Locate the cell with the specified text and output its [x, y] center coordinate. 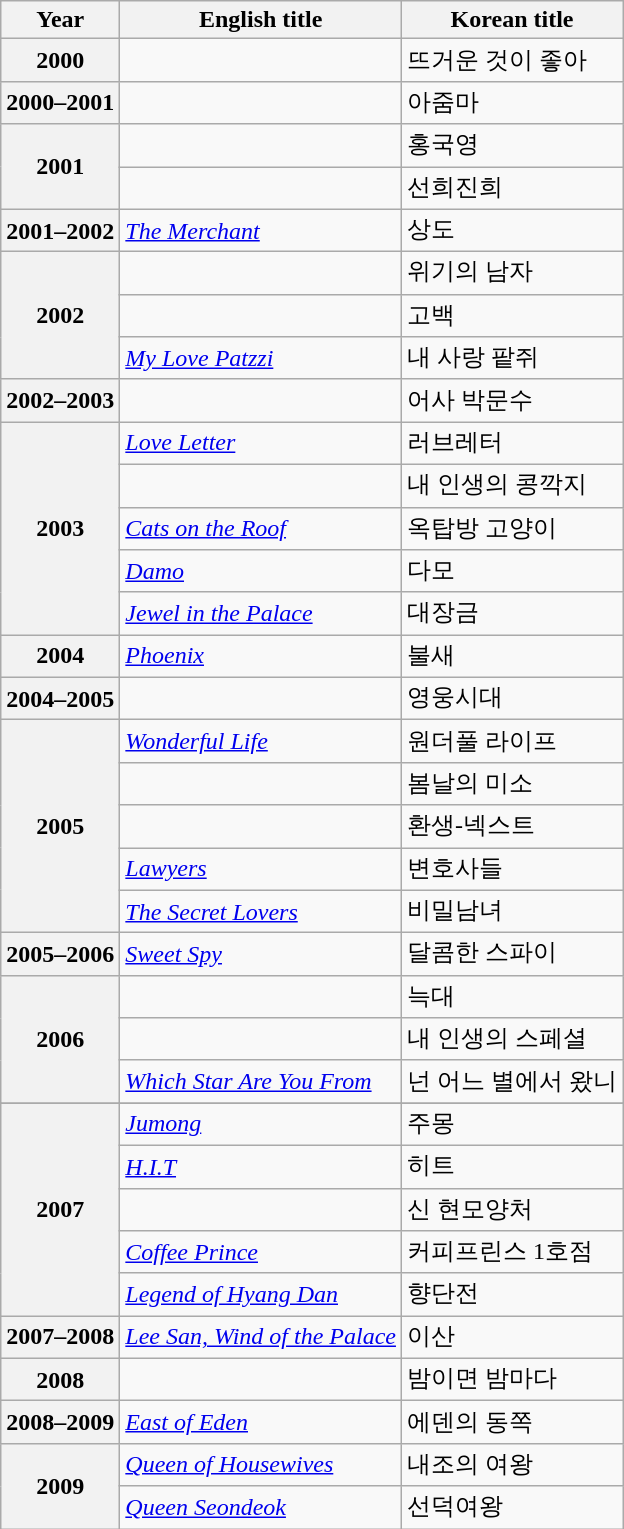
2004 [60, 656]
H.I.T [261, 1166]
East of Eden [261, 1422]
선덕여왕 [512, 1508]
Lee San, Wind of the Palace [261, 1338]
비밀남녀 [512, 912]
아줌마 [512, 102]
2000–2001 [60, 102]
2009 [60, 1486]
2006 [60, 1039]
2005–2006 [60, 954]
위기의 남자 [512, 274]
Queen Seondeok [261, 1508]
다모 [512, 572]
밤이면 밤마다 [512, 1380]
2003 [60, 528]
옥탑방 고양이 [512, 528]
선희진희 [512, 188]
2000 [60, 60]
히트 [512, 1166]
주몽 [512, 1124]
Legend of Hyang Dan [261, 1294]
넌 어느 별에서 왔니 [512, 1082]
변호사들 [512, 870]
뜨거운 것이 좋아 [512, 60]
홍국영 [512, 146]
Phoenix [261, 656]
Queen of Housewives [261, 1464]
Sweet Spy [261, 954]
Cats on the Roof [261, 528]
The Merchant [261, 230]
에덴의 동쪽 [512, 1422]
Love Letter [261, 444]
Jewel in the Palace [261, 614]
원더풀 라이프 [512, 742]
이산 [512, 1338]
Year [60, 20]
신 현모양처 [512, 1210]
대장금 [512, 614]
2004–2005 [60, 698]
내 인생의 콩깍지 [512, 486]
2008 [60, 1380]
The Secret Lovers [261, 912]
Damo [261, 572]
내 사랑 팥쥐 [512, 358]
상도 [512, 230]
커피프린스 1호점 [512, 1252]
English title [261, 20]
2001 [60, 166]
Jumong [261, 1124]
2007–2008 [60, 1338]
내 인생의 스페셜 [512, 1040]
어사 박문수 [512, 400]
Lawyers [261, 870]
2008–2009 [60, 1422]
환생-넥스트 [512, 826]
Which Star Are You From [261, 1082]
Coffee Prince [261, 1252]
향단전 [512, 1294]
2005 [60, 826]
2002–2003 [60, 400]
My Love Patzzi [261, 358]
2002 [60, 316]
고백 [512, 316]
러브레터 [512, 444]
Korean title [512, 20]
2007 [60, 1210]
불새 [512, 656]
영웅시대 [512, 698]
늑대 [512, 996]
2001–2002 [60, 230]
Wonderful Life [261, 742]
내조의 여왕 [512, 1464]
달콤한 스파이 [512, 954]
봄날의 미소 [512, 784]
